Detect which cell encompasses the target text, then output its (X, Y) center coordinate. 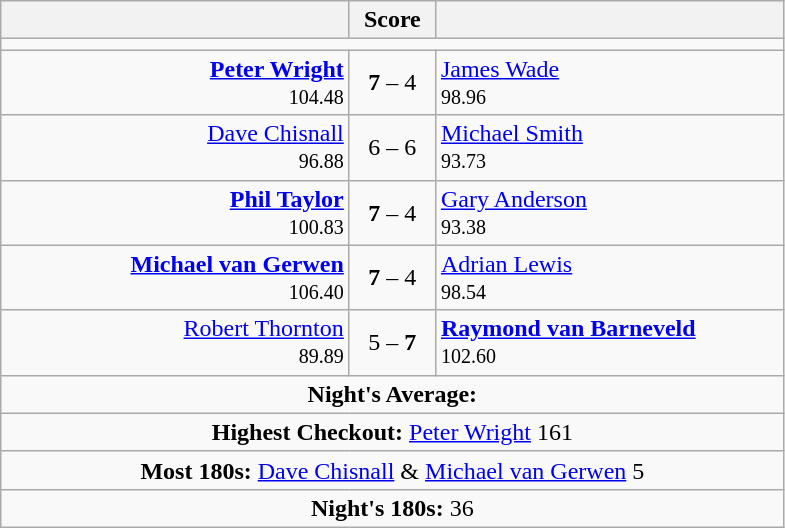
James Wade 98.96 (610, 82)
Raymond van Barneveld 102.60 (610, 342)
Night's 180s: 36 (392, 508)
5 – 7 (392, 342)
Most 180s: Dave Chisnall & Michael van Gerwen 5 (392, 470)
Adrian Lewis 98.54 (610, 278)
Michael van Gerwen 106.40 (176, 278)
Score (392, 20)
Night's Average: (392, 394)
Peter Wright 104.48 (176, 82)
Gary Anderson 93.38 (610, 212)
Phil Taylor 100.83 (176, 212)
6 – 6 (392, 148)
Dave Chisnall 96.88 (176, 148)
Highest Checkout: Peter Wright 161 (392, 432)
Michael Smith 93.73 (610, 148)
Robert Thornton 89.89 (176, 342)
